Detect which cell encompasses the target text, then output its (X, Y) center coordinate. 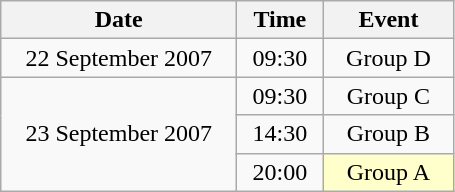
23 September 2007 (119, 134)
Group C (388, 96)
Event (388, 20)
Group D (388, 58)
Time (280, 20)
14:30 (280, 134)
22 September 2007 (119, 58)
Group A (388, 172)
20:00 (280, 172)
Group B (388, 134)
Date (119, 20)
